Extract the (X, Y) coordinate from the center of the cell holding the provided text.  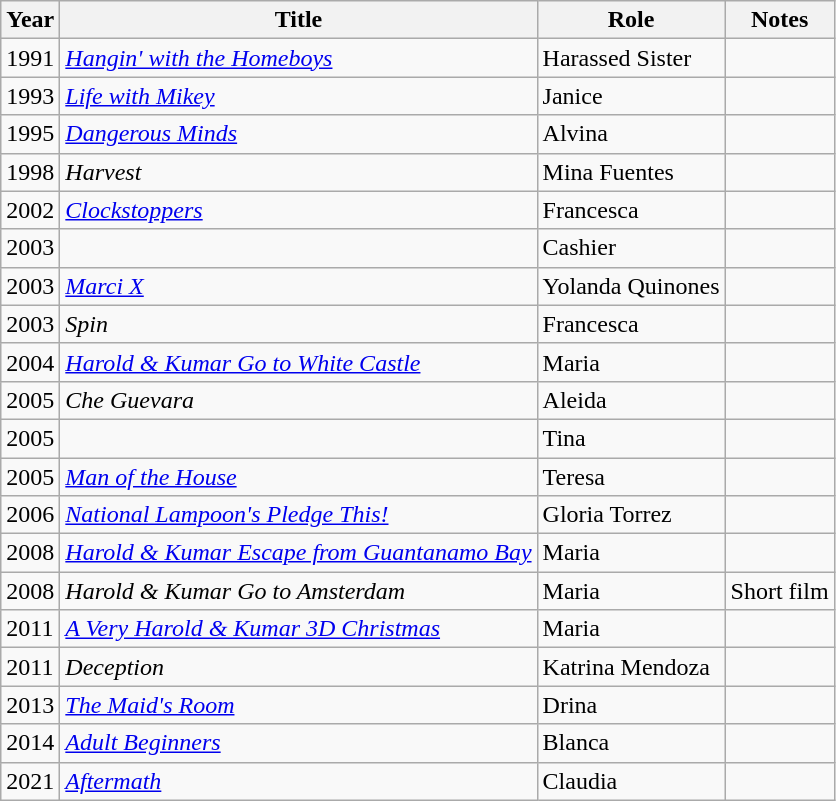
Teresa (631, 477)
Man of the House (298, 477)
Marci X (298, 286)
Dangerous Minds (298, 134)
2013 (30, 705)
Role (631, 20)
Alvina (631, 134)
Drina (631, 705)
Gloria Torrez (631, 515)
Hangin' with the Homeboys (298, 58)
Katrina Mendoza (631, 667)
Harold & Kumar Escape from Guantanamo Bay (298, 553)
1991 (30, 58)
Harold & Kumar Go to Amsterdam (298, 591)
Claudia (631, 781)
Notes (780, 20)
Harvest (298, 172)
Life with Mikey (298, 96)
Year (30, 20)
1998 (30, 172)
Clockstoppers (298, 210)
2014 (30, 743)
Spin (298, 324)
2006 (30, 515)
Deception (298, 667)
Aleida (631, 400)
Adult Beginners (298, 743)
Title (298, 20)
Cashier (631, 248)
Blanca (631, 743)
1993 (30, 96)
Janice (631, 96)
Mina Fuentes (631, 172)
2004 (30, 362)
Harold & Kumar Go to White Castle (298, 362)
The Maid's Room (298, 705)
Yolanda Quinones (631, 286)
1995 (30, 134)
National Lampoon's Pledge This! (298, 515)
Tina (631, 438)
Che Guevara (298, 400)
Short film (780, 591)
Harassed Sister (631, 58)
2021 (30, 781)
Aftermath (298, 781)
2002 (30, 210)
A Very Harold & Kumar 3D Christmas (298, 629)
